Return the (X, Y) coordinate for the center point of the cell that contains the specified text.  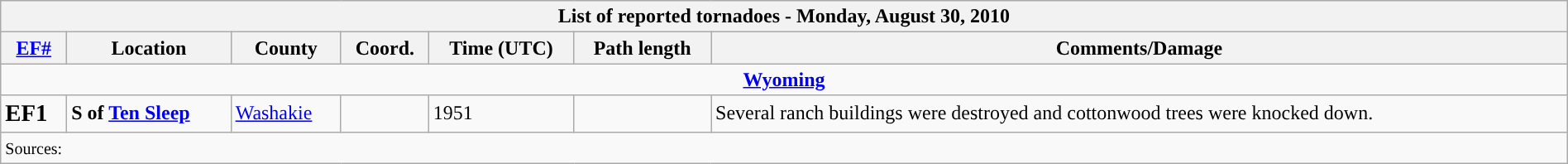
Coord. (385, 48)
Washakie (286, 113)
Several ranch buildings were destroyed and cottonwood trees were knocked down. (1140, 113)
1951 (501, 113)
Comments/Damage (1140, 48)
Sources: (784, 147)
Time (UTC) (501, 48)
S of Ten Sleep (149, 113)
EF# (34, 48)
Location (149, 48)
Path length (643, 48)
Wyoming (784, 80)
EF1 (34, 113)
List of reported tornadoes - Monday, August 30, 2010 (784, 17)
County (286, 48)
